Capture the cell that displays the provided text and extract its (x, y) central coordinate. 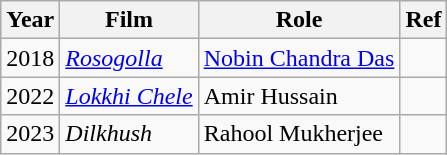
Dilkhush (129, 134)
Role (299, 20)
Nobin Chandra Das (299, 58)
Lokkhi Chele (129, 96)
2023 (30, 134)
Rahool Mukherjee (299, 134)
Year (30, 20)
Amir Hussain (299, 96)
2018 (30, 58)
2022 (30, 96)
Rosogolla (129, 58)
Film (129, 20)
Ref (424, 20)
